Locate the cell with the specified text and output its [x, y] center coordinate. 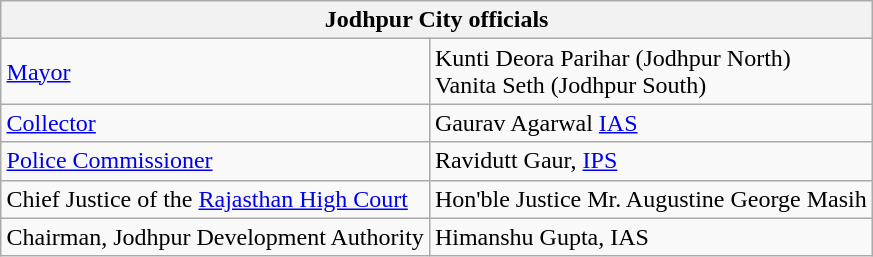
Collector [215, 123]
Himanshu Gupta, IAS [650, 237]
Ravidutt Gaur, IPS [650, 161]
Chairman, Jodhpur Development Authority [215, 237]
Gaurav Agarwal IAS [650, 123]
Mayor [215, 72]
Kunti Deora Parihar (Jodhpur North)Vanita Seth (Jodhpur South) [650, 72]
Chief Justice of the Rajasthan High Court [215, 199]
Hon'ble Justice Mr. Augustine George Masih [650, 199]
Police Commissioner [215, 161]
Jodhpur City officials [436, 20]
